Output the (X, Y) coordinate of the center of the cell containing the given text.  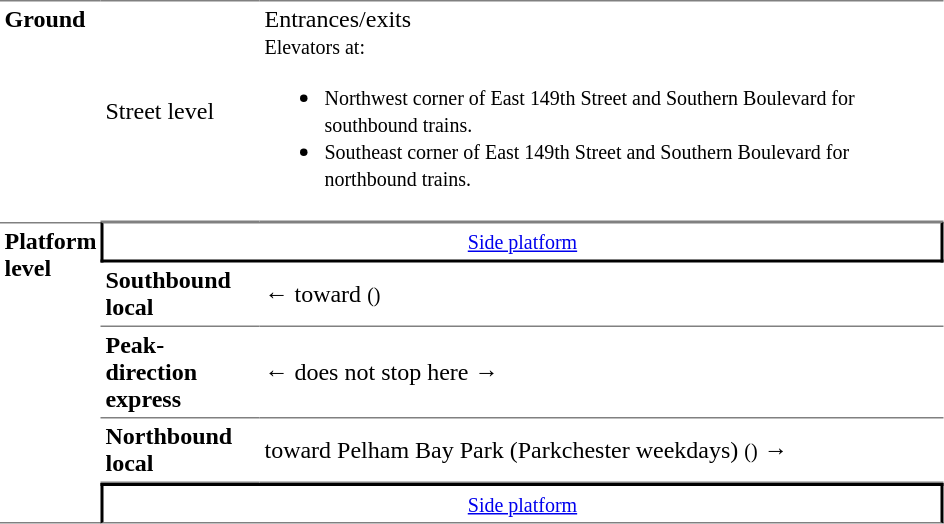
← toward () (602, 294)
toward Pelham Bay Park (Parkchester weekdays) () → (602, 450)
Peak-direction express (180, 373)
Platform level (50, 373)
Southbound local (180, 294)
Northbound local (180, 450)
Ground (50, 111)
← does not stop here → (602, 373)
Street level (180, 111)
